Detect which cell encompasses the target text, then output its (x, y) center coordinate. 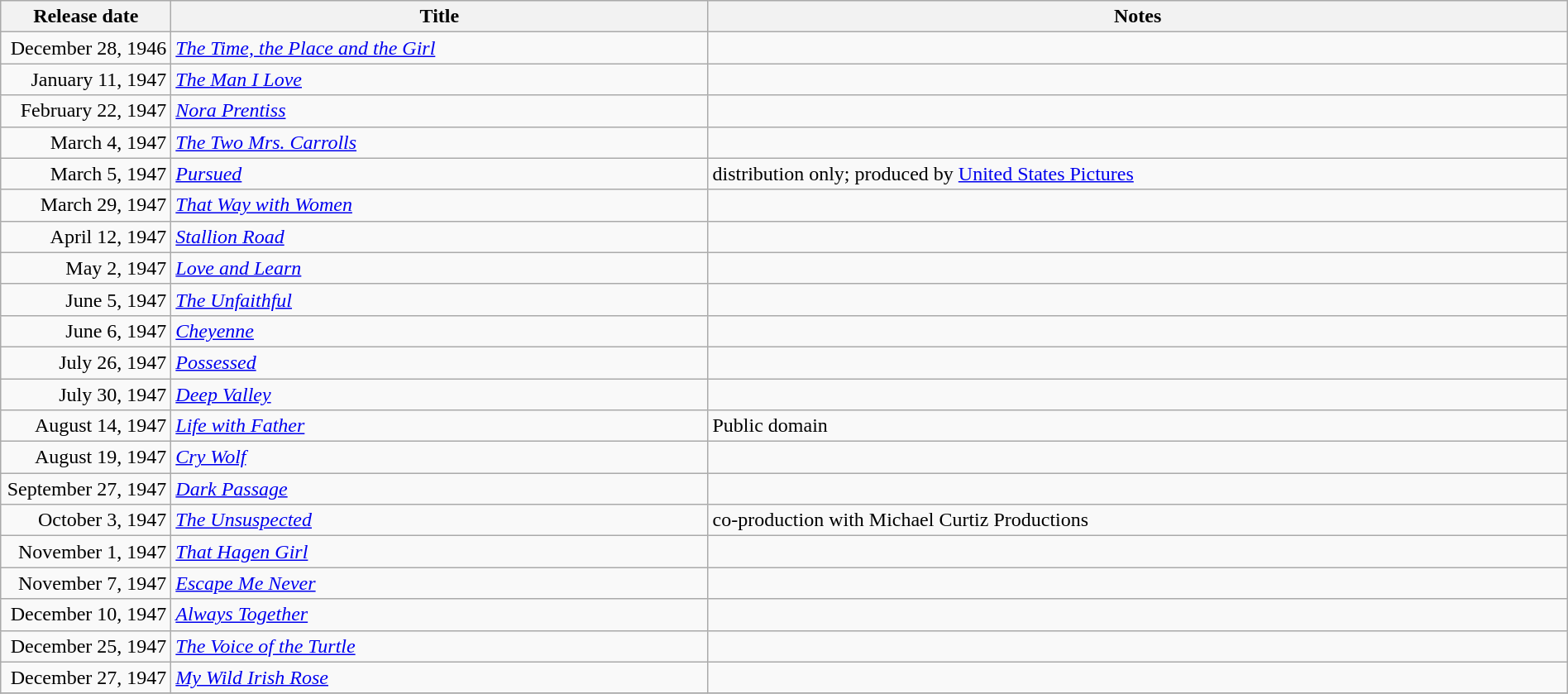
August 19, 1947 (86, 457)
August 14, 1947 (86, 426)
Dark Passage (440, 489)
November 1, 1947 (86, 552)
June 6, 1947 (86, 331)
That Hagen Girl (440, 552)
The Time, the Place and the Girl (440, 48)
Nora Prentiss (440, 111)
Escape Me Never (440, 583)
Pursued (440, 174)
January 11, 1947 (86, 79)
The Unsuspected (440, 520)
July 26, 1947 (86, 362)
Deep Valley (440, 395)
Cheyenne (440, 331)
December 27, 1947 (86, 677)
The Voice of the Turtle (440, 646)
Title (440, 17)
Cry Wolf (440, 457)
That Way with Women (440, 205)
December 28, 1946 (86, 48)
distribution only; produced by United States Pictures (1138, 174)
March 4, 1947 (86, 142)
October 3, 1947 (86, 520)
The Two Mrs. Carrolls (440, 142)
February 22, 1947 (86, 111)
March 5, 1947 (86, 174)
December 10, 1947 (86, 615)
Notes (1138, 17)
Life with Father (440, 426)
The Unfaithful (440, 299)
Love and Learn (440, 268)
Public domain (1138, 426)
September 27, 1947 (86, 489)
My Wild Irish Rose (440, 677)
The Man I Love (440, 79)
July 30, 1947 (86, 395)
co-production with Michael Curtiz Productions (1138, 520)
June 5, 1947 (86, 299)
May 2, 1947 (86, 268)
Possessed (440, 362)
November 7, 1947 (86, 583)
Stallion Road (440, 237)
Release date (86, 17)
Always Together (440, 615)
December 25, 1947 (86, 646)
April 12, 1947 (86, 237)
March 29, 1947 (86, 205)
